Detect which cell encompasses the target text, then output its [x, y] center coordinate. 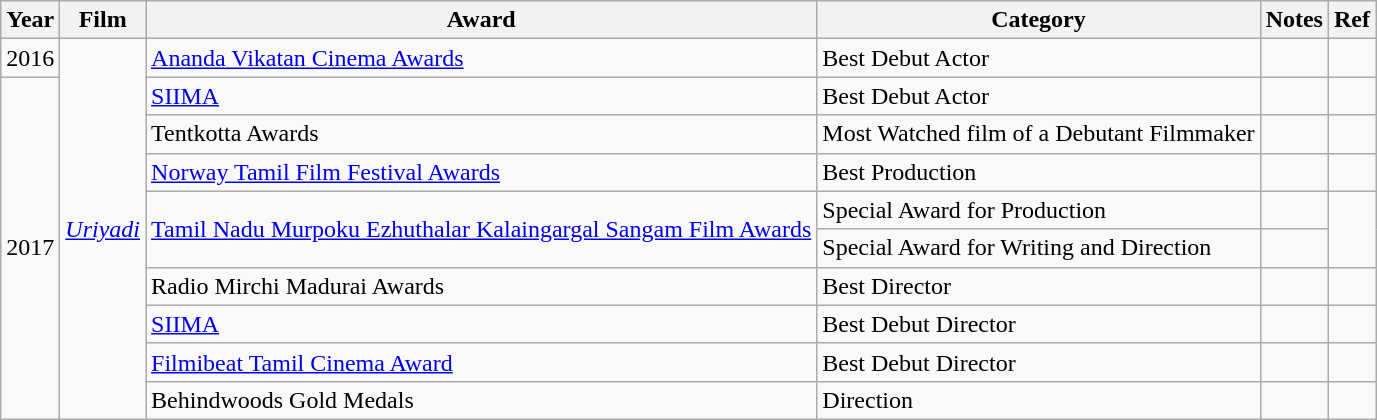
Most Watched film of a Debutant Filmmaker [1038, 134]
Category [1038, 20]
Film [103, 20]
Best Director [1038, 286]
Ananda Vikatan Cinema Awards [482, 58]
Year [30, 20]
Tentkotta Awards [482, 134]
Norway Tamil Film Festival Awards [482, 172]
Special Award for Writing and Direction [1038, 248]
Best Production [1038, 172]
2017 [30, 248]
Direction [1038, 400]
Tamil Nadu Murpoku Ezhuthalar Kalaingargal Sangam Film Awards [482, 229]
2016 [30, 58]
Ref [1352, 20]
Uriyadi [103, 230]
Filmibeat Tamil Cinema Award [482, 362]
Award [482, 20]
Behindwoods Gold Medals [482, 400]
Special Award for Production [1038, 210]
Radio Mirchi Madurai Awards [482, 286]
Notes [1294, 20]
